Pinpoint the cell where the given text exists, returning its (X, Y) midpoint coordinate. 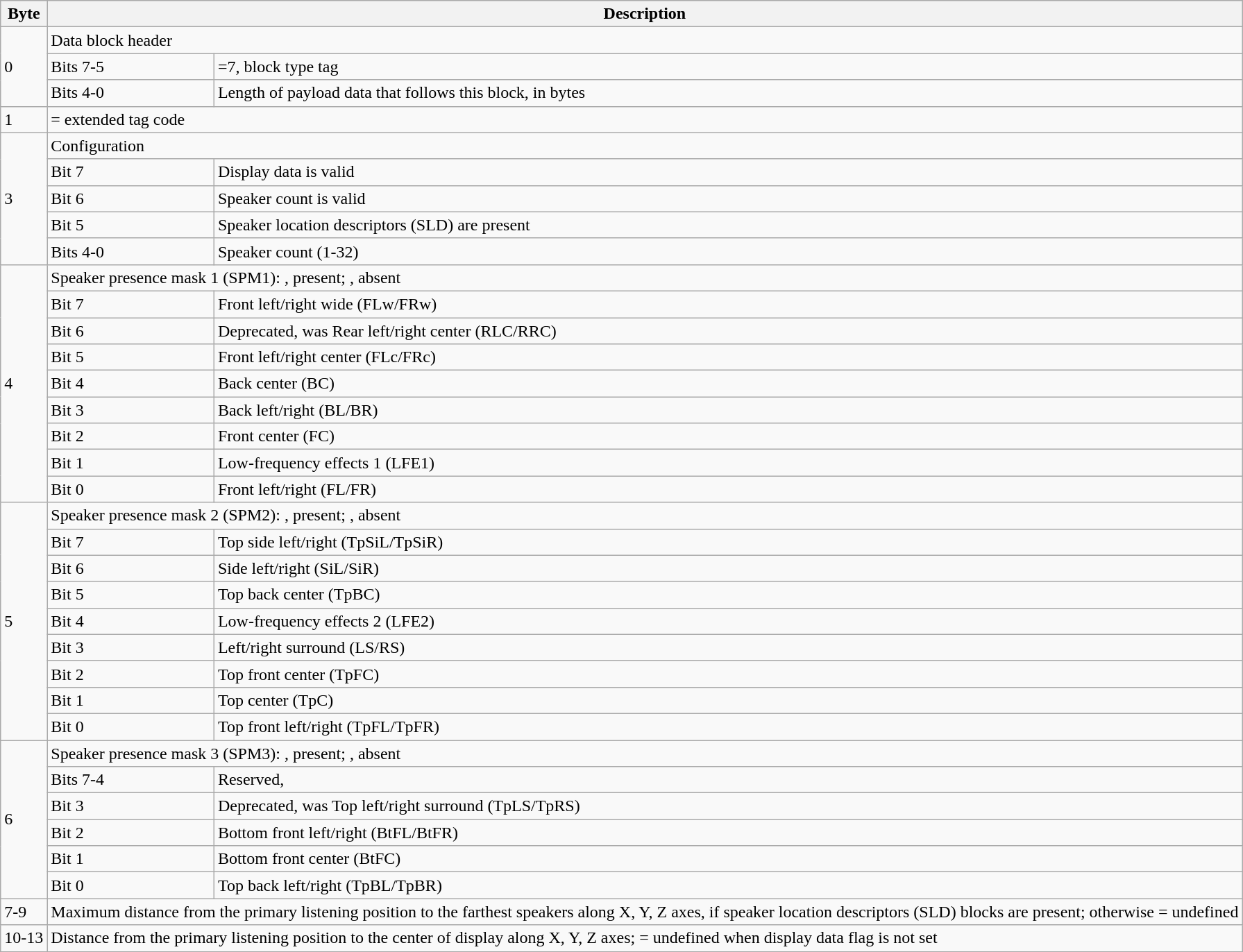
Top back center (TpBC) (728, 595)
6 (24, 819)
Top front left/right (TpFL/TpFR) (728, 726)
Data block header (645, 40)
Low-frequency effects 2 (LFE2) (728, 621)
Front left/right (FL/FR) (728, 489)
Deprecated, was Rear left/right center (RLC/RRC) (728, 331)
Back center (BC) (728, 384)
10-13 (24, 938)
Deprecated, was Top left/right surround (TpLS/TpRS) (728, 806)
= extended tag code (645, 119)
Reserved, (728, 780)
Speaker count is valid (728, 198)
Side left/right (SiL/SiR) (728, 568)
Bits 7-4 (130, 780)
Front center (FC) (728, 436)
1 (24, 119)
Speaker location descriptors (SLD) are present (728, 225)
Speaker count (1-32) (728, 251)
Bottom front left/right (BtFL/BtFR) (728, 833)
Speaker presence mask 2 (SPM2): , present; , absent (645, 516)
Speaker presence mask 3 (SPM3): , present; , absent (645, 753)
Top back left/right (TpBL/TpBR) (728, 885)
Byte (24, 14)
Bottom front center (BtFC) (728, 859)
Display data is valid (728, 172)
Configuration (645, 146)
=7, block type tag (728, 67)
Length of payload data that follows this block, in bytes (728, 93)
Front left/right center (FLc/FRc) (728, 357)
5 (24, 622)
Left/right surround (LS/RS) (728, 647)
7-9 (24, 912)
Distance from the primary listening position to the center of display along X, Y, Z axes; = undefined when display data flag is not set (645, 938)
Top side left/right (TpSiL/TpSiR) (728, 542)
Top front center (TpFC) (728, 674)
Top center (TpC) (728, 700)
Bits 7-5 (130, 67)
3 (24, 198)
Low-frequency effects 1 (LFE1) (728, 463)
0 (24, 67)
Description (645, 14)
4 (24, 383)
Speaker presence mask 1 (SPM1): , present; , absent (645, 278)
Back left/right (BL/BR) (728, 410)
Front left/right wide (FLw/FRw) (728, 304)
